From the cell containing the given text, extract its center point as [X, Y] coordinate. 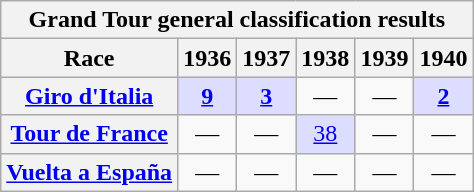
Vuelta a España [90, 172]
1939 [384, 58]
2 [444, 96]
3 [266, 96]
1936 [208, 58]
1937 [266, 58]
Grand Tour general classification results [237, 20]
1938 [326, 58]
9 [208, 96]
38 [326, 134]
Race [90, 58]
Giro d'Italia [90, 96]
Tour de France [90, 134]
1940 [444, 58]
